Identify which cell holds the provided text, then report its [x, y] central coordinate. 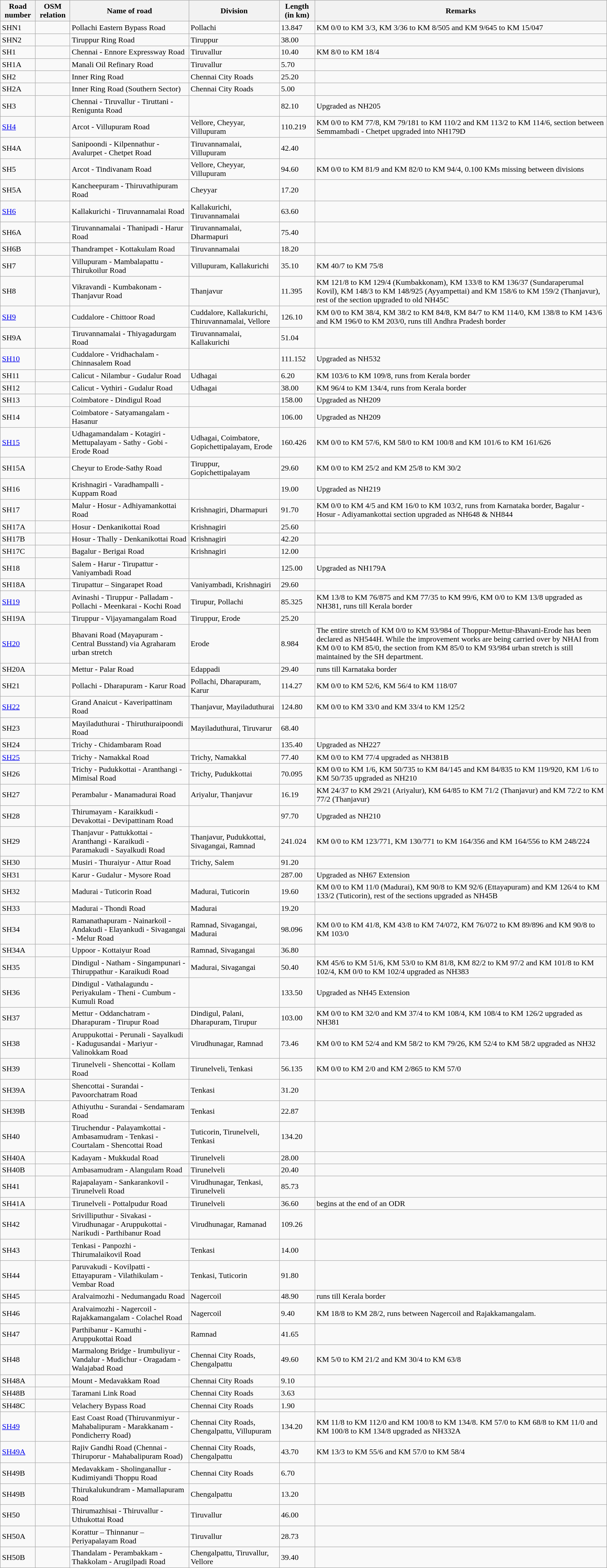
Hosur - Denkanikottai Road [130, 527]
36.60 [297, 1203]
Aralvaimozhi - Nagercoil - Rajakkamangalam - Colachel Road [130, 1313]
SH40B [18, 1170]
SH6 [18, 211]
Parthibanur - Kamuthi - Aruppukottai Road [130, 1334]
82.10 [297, 106]
Udhagai, Coimbatore, Gopichettipalayam, Erode [234, 442]
126.10 [297, 317]
Name of road [130, 11]
Dindigul, Palani, Dharapuram, Tirupur [234, 1018]
Upgraded as NH210 [461, 816]
25.60 [297, 527]
SH20A [18, 669]
Thirumayam - Karaikkudi - Devakottai - Devipattinam Road [130, 816]
6.70 [297, 1473]
8.984 [297, 644]
Tiruvannamalai, Kallakurichi [234, 338]
SH39 [18, 1069]
KM 103/6 to KM 109/8, runs from Kerala border [461, 376]
91.80 [297, 1275]
68.40 [297, 728]
91.20 [297, 863]
Tiruvannamalai, Villupuram [234, 148]
110.219 [297, 127]
SH18A [18, 585]
Tirupur, Pollachi [234, 601]
77.40 [297, 757]
1.90 [297, 1405]
Ramnad, Sivagangai [234, 950]
20.40 [297, 1170]
Tirunelveli - Pottalpudur Road [130, 1203]
SH17A [18, 527]
SH35 [18, 967]
43.70 [297, 1452]
9.10 [297, 1381]
5.00 [297, 89]
Chennai - Tiruvallur - Tiruttani - Renigunta Road [130, 106]
Tiruchendur - Palayamkottai - Ambasamudram - Tenkasi - Courtalam - Shencottai Road [130, 1136]
SH48 [18, 1360]
5.70 [297, 64]
125.00 [297, 568]
KM 0/0 to KM 1/6, KM 50/735 to KM 84/145 and KM 84/835 to KM 119/920, KM 1/6 to KM 50/735 upgraded as NH210 [461, 774]
Mayiladuthurai, Tiruvarur [234, 728]
Upgraded as NH179A [461, 568]
28.73 [297, 1537]
85.325 [297, 601]
Tiruvannamalai [234, 249]
SH43 [18, 1250]
Upgraded as NH67 Extension [461, 875]
Upgraded as NH219 [461, 489]
Madurai, Tuticorin [234, 892]
SH45 [18, 1296]
11.395 [297, 291]
91.70 [297, 510]
133.50 [297, 993]
Rajiv Gandhi Road (Chennai - Thiruporur - Mahabalipuram Road) [130, 1452]
SH49 [18, 1426]
Calicut - Vythiri - Gudalur Road [130, 388]
Athiyuthu - Surandai - Sendamaram Road [130, 1111]
SH1 [18, 52]
SH9A [18, 338]
Pollachi [234, 28]
46.00 [297, 1515]
41.65 [297, 1334]
Salem - Harur - Tirupattur - Vaniyambadi Road [130, 568]
Ramnad, Sivagangai, Madurai [234, 929]
SH12 [18, 388]
Arcot - Tindivanam Road [130, 169]
SH37 [18, 1018]
14.00 [297, 1250]
Grand Anaicut - Kaveripattinam Road [130, 707]
Trichy - Chidambaram Road [130, 745]
SH25 [18, 757]
SH48C [18, 1405]
SH1A [18, 64]
KM 0/0 to KM 81/9 and KM 82/0 to KM 94/4, 0.100 KMs missing between divisions [461, 169]
Tiruppur [234, 40]
SH32 [18, 892]
Kallakurichi - Tiruvannamalai Road [130, 211]
Cheyyar [234, 190]
Perambalur - Manamadurai Road [130, 795]
SH34A [18, 950]
KM 13/8 to KM 76/875 and KM 77/35 to KM 99/6, KM 0/0 to KM 13/8 upgraded as NH381, runs till Kerala border [461, 601]
Uppoor - Kottaiyur Road [130, 950]
SH20 [18, 644]
Road number [18, 11]
Pollachi, Dharapuram, Karur [234, 686]
KM 0/0 to KM 32/0 and KM 37/4 to KM 108/4, KM 108/4 to KM 126/2 upgraded as NH381 [461, 1018]
SH7 [18, 266]
Upgraded as NH532 [461, 359]
Arcot - Villupuram Road [130, 127]
runs till Karnataka border [461, 669]
Paruvakudi - Kovilpatti - Ettayapuram - Vilathikulam - Vembar Road [130, 1275]
SH42 [18, 1225]
Edappadi [234, 669]
SH21 [18, 686]
Ariyalur, Thanjavur [234, 795]
Trichy - Pudukkottai - Aranthangi - Mimisal Road [130, 774]
42.40 [297, 148]
Velachery Bypass Road [130, 1405]
Mayiladuthurai - Thiruthuraipoondi Road [130, 728]
Madurai, Sivagangai [234, 967]
Cuddalore, Kallakurichi, Thiruvannamalai, Vellore [234, 317]
SH50B [18, 1557]
Aruppukottai - Perunali - Sayalkudi - Kadugusandai - Mariyur - Valinokkam Road [130, 1043]
241.024 [297, 842]
Dindigul - Natham - Singampunari - Thiruppathur - Karaikudi Road [130, 967]
KM 0/0 to KM 38/4, KM 38/2 to KM 84/8, KM 84/7 to KM 114/0, KM 138/8 to KM 143/6 and KM 196/0 to KM 203/0, runs till Andhra Pradesh border [461, 317]
Pollachi - Dharapuram - Karur Road [130, 686]
50.40 [297, 967]
Cuddalore - Chittoor Road [130, 317]
KM 0/0 to KM 52/6, KM 56/4 to KM 118/07 [461, 686]
Avinashi - Tiruppur - Palladam - Pollachi - Meenkarai - Kochi Road [130, 601]
runs till Kerala border [461, 1296]
75.40 [297, 233]
29.40 [297, 669]
Vaniyambadi, Krishnagiri [234, 585]
Calicut - Nilambur - Gudalur Road [130, 376]
Aralvaimozhi - Nedumangadu Road [130, 1296]
Karur - Gudalur - Mysore Road [130, 875]
16.19 [297, 795]
SH19A [18, 618]
19.60 [297, 892]
Thirukalukundram - Mamallapuram Road [130, 1494]
SH48B [18, 1393]
124.80 [297, 707]
SH15A [18, 468]
KM 0/0 to KM 41/8, KM 43/8 to KM 74/072, KM 76/072 to KM 89/896 and KM 90/8 to KM 103/0 [461, 929]
Madurai - Tuticorin Road [130, 892]
SH4A [18, 148]
Remarks [461, 11]
Ramnad [234, 1334]
63.60 [297, 211]
SH15 [18, 442]
Ramanathapuram - Nainarkoil - Andakudi - Elayankudi - Sivagangai - Melur Road [130, 929]
SH36 [18, 993]
KM 0/0 to KM 33/0 and KM 33/4 to KM 125/2 [461, 707]
51.04 [297, 338]
Thanjavur [234, 291]
SH27 [18, 795]
Manali Oil Refinary Road [130, 64]
SH29 [18, 842]
SH31 [18, 875]
Marmalong Bridge - Irumbuliyur - Vandalur - Mudichur - Oragadam - Walajabad Road [130, 1360]
Srivilliputhur - Sivakasi - Virudhunagar - Aruppukottai - Narikudi - Parthibanur Road [130, 1225]
KM 0/0 to KM 4/5 and KM 16/0 to KM 103/2, runs from Karnataka border, Bagalur - Hosur - Adiyamankottai section upgraded as NH648 & NH844 [461, 510]
Tenkasi, Tuticorin [234, 1275]
13.20 [297, 1494]
Upgraded as NH205 [461, 106]
109.26 [297, 1225]
Inner Ring Road [130, 77]
SH48A [18, 1381]
Virudhunagar, Tenkasi, Tirunelveli [234, 1187]
Tiruppur - Vijayamangalam Road [130, 618]
SH19 [18, 601]
SH47 [18, 1334]
Tiruppur Ring Road [130, 40]
19.20 [297, 908]
Villupuram - Mambalapattu - Thirukoilur Road [130, 266]
Division [234, 11]
SH4 [18, 127]
39.40 [297, 1557]
Madurai [234, 908]
OSM relation [53, 11]
SH17 [18, 510]
KM 13/3 to KM 55/6 and KM 57/0 to KM 58/4 [461, 1452]
Mount - Medavakkam Road [130, 1381]
Thandalam - Perambakkam - Thakkolam - Arugilpadi Road [130, 1557]
SH50 [18, 1515]
SH18 [18, 568]
SH40A [18, 1158]
Inner Ring Road (Southern Sector) [130, 89]
94.60 [297, 169]
Chennai - Ennore Expressway Road [130, 52]
Shencottai - Surandai - Pavoorchatram Road [130, 1090]
SH34 [18, 929]
Tiruvannamalai - Thiyagadurgam Road [130, 338]
East Coast Road (Thiruvanmiyur - Mahabalipuram - Marakkanam - Pondicherry Road) [130, 1426]
SH11 [18, 376]
Pollachi Eastern Bypass Road [130, 28]
106.00 [297, 417]
SH8 [18, 291]
SH24 [18, 745]
SH9 [18, 317]
6.20 [297, 376]
SH16 [18, 489]
Length (in km) [297, 11]
SH49A [18, 1452]
SH13 [18, 400]
18.20 [297, 249]
SH5 [18, 169]
Hosur - Thally - Denkanikottai Road [130, 539]
SH2A [18, 89]
KM 0/0 to KM 52/4 and KM 58/2 to KM 79/26, KM 52/4 to KM 58/2 upgraded as NH32 [461, 1043]
Thirumazhisai - Thiruvallur - Uthukottai Road [130, 1515]
Trichy, Pudukkottai [234, 774]
Chengalpattu [234, 1494]
19.00 [297, 489]
Korattur – Thinnanur – Periyapalayam Road [130, 1537]
KM 5/0 to KM 21/2 and KM 30/4 to KM 63/8 [461, 1360]
Tirupattur – Singarapet Road [130, 585]
SH14 [18, 417]
Erode [234, 644]
160.426 [297, 442]
70.095 [297, 774]
KM 0/0 to KM 123/771, KM 130/771 to KM 164/356 and KM 164/556 to KM 248/224 [461, 842]
Mettur - Oddanchatram - Dharapuram - Tirupur Road [130, 1018]
287.00 [297, 875]
SH39A [18, 1090]
Trichy, Namakkal [234, 757]
SHN1 [18, 28]
SH26 [18, 774]
SH5A [18, 190]
56.135 [297, 1069]
Cuddalore - Vridhachalam - Chinnasalem Road [130, 359]
SH41 [18, 1187]
Thandrampet - Kottakulam Road [130, 249]
SH33 [18, 908]
Tiruppur, Erode [234, 618]
Coimbatore - Satyamangalam - Hasanur [130, 417]
Bhavani Road (Mayapuram - Central Busstand) via Agraharam urban stretch [130, 644]
Medavakkam - Sholinganallur - Kudimiyandi Thoppu Road [130, 1473]
KM 11/8 to KM 112/0 and KM 100/8 to KM 134/8. KM 57/0 to KM 68/8 to KM 11/0 and KM 100/8 to KM 134/8 upgraded as NH332A [461, 1426]
85.73 [297, 1187]
Sanipoondi - Kilpennathur - Avalurpet - Chetpet Road [130, 148]
KM 0/0 to KM 77/8, KM 79/181 to KM 110/2 and KM 113/2 to KM 114/6, section between Semmambadi - Chetpet upgraded into NH179D [461, 127]
SH41A [18, 1203]
158.00 [297, 400]
35.10 [297, 266]
Trichy - Namakkal Road [130, 757]
Vikravandi - Kumbakonam - Thanjavur Road [130, 291]
114.27 [297, 686]
KM 40/7 to KM 75/8 [461, 266]
Chennai City Roads, Chengalpattu, Villupuram [234, 1426]
Kallakurichi, Tiruvannamalai [234, 211]
Virudhunagar, Ramnad [234, 1043]
SH17C [18, 552]
48.90 [297, 1296]
Musiri - Thuraiyur - Attur Road [130, 863]
SH17B [18, 539]
Tirunelveli, Tenkasi [234, 1069]
Tuticorin, Tirunelveli, Tenkasi [234, 1136]
KM 0/0 to KM 57/6, KM 58/0 to KM 100/8 and KM 101/6 to KM 161/626 [461, 442]
SH30 [18, 863]
SH28 [18, 816]
Ambasamudram - Alangulam Road [130, 1170]
SHN2 [18, 40]
Mettur - Palar Road [130, 669]
Coimbatore - Dindigul Road [130, 400]
KM 0/0 to KM 2/0 and KM 2/865 to KM 57/0 [461, 1069]
Upgraded as NH45 Extension [461, 993]
Thanjavur, Mayiladuthurai [234, 707]
SH6B [18, 249]
Trichy, Salem [234, 863]
9.40 [297, 1313]
Virudhunagar, Ramanad [234, 1225]
49.60 [297, 1360]
KM 0/0 to KM 11/0 (Madurai), KM 90/8 to KM 92/6 (Ettayapuram) and KM 126/4 to KM 133/2 (Tuticorin), rest of the sections upgraded as NH45B [461, 892]
SH46 [18, 1313]
Tiruvannamalai, Dharmapuri [234, 233]
SH38 [18, 1043]
Tiruvannamalai - Thanipadi - Harur Road [130, 233]
Chengalpattu, Tiruvallur, Vellore [234, 1557]
Malur - Hosur - Adhiyamankottai Road [130, 510]
111.152 [297, 359]
Upgraded as NH227 [461, 745]
12.00 [297, 552]
Cheyur to Erode-Sathy Road [130, 468]
KM 0/0 to KM 3/3, KM 3/36 to KM 8/505 and KM 9/645 to KM 15/047 [461, 28]
135.40 [297, 745]
SH10 [18, 359]
Dindigul - Vathalagundu - Periyakulam - Theni - Cumbum - Kumuli Road [130, 993]
98.096 [297, 929]
Krishnagiri, Dharmapuri [234, 510]
KM 45/6 to KM 51/6, KM 53/0 to KM 81/8, KM 82/2 to KM 97/2 and KM 101/8 to KM 102/4, KM 0/0 to KM 102/4 upgraded as NH383 [461, 967]
Udhagamandalam - Kotagiri - Mettupalayam - Sathy - Gobi - Erode Road [130, 442]
Thanjavur, Pudukkottai, Sivagangai, Ramnad [234, 842]
SH23 [18, 728]
SH2 [18, 77]
KM 96/4 to KM 134/4, runs from Kerala border [461, 388]
Krishnagiri - Varadhampalli - Kuppam Road [130, 489]
Tiruppur, Gopichettipalayam [234, 468]
36.80 [297, 950]
31.20 [297, 1090]
SH40 [18, 1136]
3.63 [297, 1393]
KM 24/37 to KM 29/21 (Ariyalur), KM 64/85 to KM 71/2 (Thanjavur) and KM 72/2 to KM 77/2 (Thanjavur) [461, 795]
103.00 [297, 1018]
Bagalur - Berigai Road [130, 552]
Kadayam - Mukkudal Road [130, 1158]
KM 0/0 to KM 77/4 upgraded as NH381B [461, 757]
KM 18/8 to KM 28/2, runs between Nagercoil and Rajakkamangalam. [461, 1313]
73.46 [297, 1043]
28.00 [297, 1158]
SH6A [18, 233]
Tirunelveli - Shencottai - Kollam Road [130, 1069]
Kancheepuram - Thiruvathipuram Road [130, 190]
Thanjavur - Pattukkottai - Aranthangi - Karaikudi - Paramakudi - Sayalkudi Road [130, 842]
Rajapalayam - Sankarankovil - Tirunelveli Road [130, 1187]
42.20 [297, 539]
SH39B [18, 1111]
Tenkasi - Panpozhi - Thirumalaikovil Road [130, 1250]
Villupuram, Kallakurichi [234, 266]
17.20 [297, 190]
13.847 [297, 28]
Taramani Link Road [130, 1393]
KM 8/0 to KM 18/4 [461, 52]
10.40 [297, 52]
SH3 [18, 106]
22.87 [297, 1111]
SH44 [18, 1275]
97.70 [297, 816]
KM 0/0 to KM 25/2 and KM 25/8 to KM 30/2 [461, 468]
begins at the end of an ODR [461, 1203]
SH50A [18, 1537]
SH22 [18, 707]
Madurai - Thondi Road [130, 908]
